From the cell containing the given text, extract its center point as [x, y] coordinate. 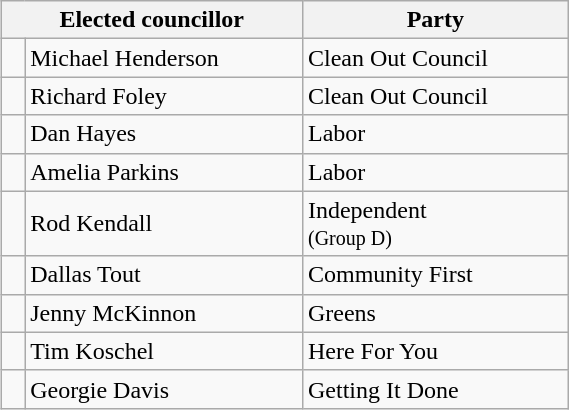
Georgie Davis [164, 389]
Jenny McKinnon [164, 313]
Rod Kendall [164, 224]
Greens [435, 313]
Party [435, 20]
Michael Henderson [164, 58]
Richard Foley [164, 96]
Amelia Parkins [164, 172]
Dan Hayes [164, 134]
Independent (Group D) [435, 224]
Tim Koschel [164, 351]
Here For You [435, 351]
Elected councillor [152, 20]
Community First [435, 275]
Dallas Tout [164, 275]
Getting It Done [435, 389]
